Output the [x, y] coordinate of the center of the cell containing the given text.  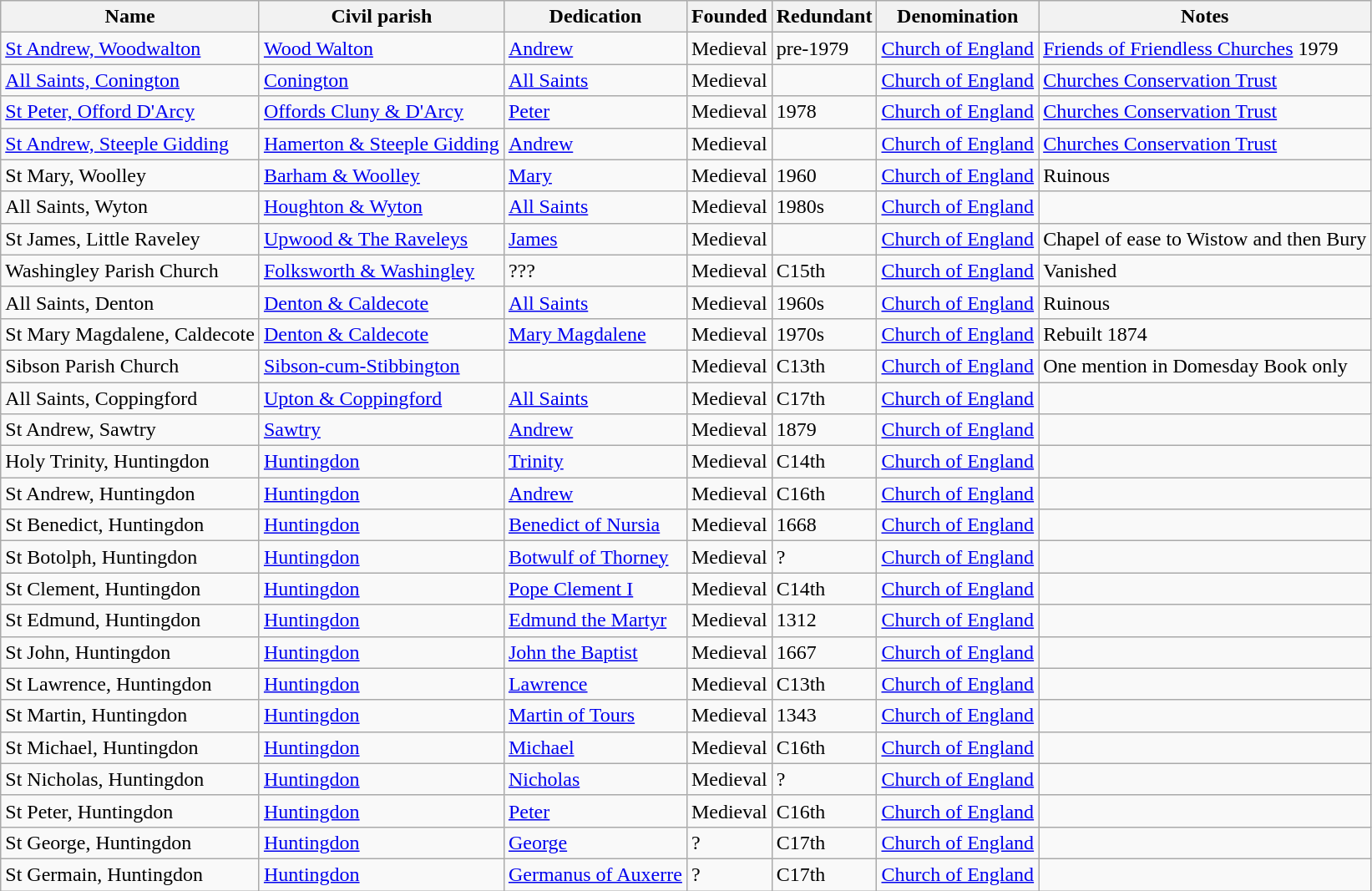
St Andrew, Huntingdon [130, 494]
St Peter, Huntingdon [130, 811]
Mary Magdalene [595, 334]
Martin of Tours [595, 716]
St Mary, Woolley [130, 175]
St Benedict, Huntingdon [130, 525]
Sawtry [381, 430]
St Andrew, Woodwalton [130, 48]
All Saints, Wyton [130, 207]
St Edmund, Huntingdon [130, 620]
Rebuilt 1874 [1205, 334]
Germanus of Auxerre [595, 874]
St George, Huntingdon [130, 843]
St Michael, Huntingdon [130, 747]
Benedict of Nursia [595, 525]
1960s [824, 302]
Mary [595, 175]
St Clement, Huntingdon [130, 589]
Washingley Parish Church [130, 271]
Hamerton & Steeple Gidding [381, 144]
Offords Cluny & D'Arcy [381, 112]
Chapel of ease to Wistow and then Bury [1205, 239]
Sibson-cum-Stibbington [381, 366]
One mention in Domesday Book only [1205, 366]
Vanished [1205, 271]
George [595, 843]
All Saints, Coppingford [130, 398]
Civil parish [381, 17]
Folksworth & Washingley [381, 271]
??? [595, 271]
1960 [824, 175]
John the Baptist [595, 652]
St Mary Magdalene, Caldecote [130, 334]
1312 [824, 620]
St Andrew, Sawtry [130, 430]
pre-1979 [824, 48]
1970s [824, 334]
Houghton & Wyton [381, 207]
Conington [381, 80]
St John, Huntingdon [130, 652]
St James, Little Raveley [130, 239]
Founded [729, 17]
1980s [824, 207]
Lawrence [595, 684]
1343 [824, 716]
St Peter, Offord D'Arcy [130, 112]
Denomination [958, 17]
St Martin, Huntingdon [130, 716]
Sibson Parish Church [130, 366]
C15th [824, 271]
1667 [824, 652]
Trinity [595, 462]
St Nicholas, Huntingdon [130, 779]
Pope Clement I [595, 589]
St Lawrence, Huntingdon [130, 684]
1879 [824, 430]
Nicholas [595, 779]
St Botolph, Huntingdon [130, 557]
All Saints, Denton [130, 302]
Wood Walton [381, 48]
Holy Trinity, Huntingdon [130, 462]
Redundant [824, 17]
Friends of Friendless Churches 1979 [1205, 48]
1978 [824, 112]
St Germain, Huntingdon [130, 874]
Dedication [595, 17]
Barham & Woolley [381, 175]
1668 [824, 525]
Name [130, 17]
Upton & Coppingford [381, 398]
James [595, 239]
Edmund the Martyr [595, 620]
St Andrew, Steeple Gidding [130, 144]
All Saints, Conington [130, 80]
Botwulf of Thorney [595, 557]
Michael [595, 747]
Upwood & The Raveleys [381, 239]
Notes [1205, 17]
